Pinpoint the cell where the given text exists, returning its (x, y) midpoint coordinate. 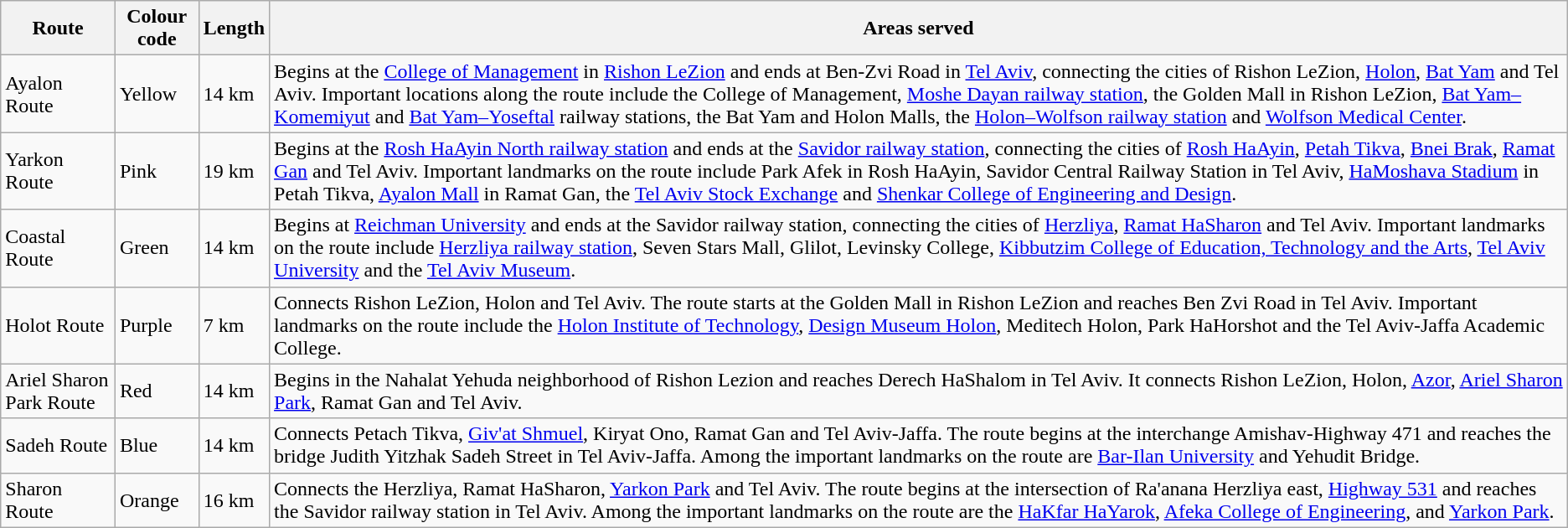
Pink (157, 171)
7 km (234, 325)
Areas served (919, 28)
Red (157, 391)
Yarkon Route (59, 171)
Blue (157, 446)
Sadeh Route (59, 446)
Yellow (157, 94)
16 km (234, 500)
Route (59, 28)
Orange (157, 500)
Purple (157, 325)
Coastal Route (59, 248)
Sharon Route (59, 500)
Length (234, 28)
19 km (234, 171)
Ayalon Route (59, 94)
Holot Route (59, 325)
Ariel Sharon Park Route (59, 391)
Green (157, 248)
Colour code (157, 28)
